Find where the given text appears and provide that cell's center as [X, Y] coordinate. 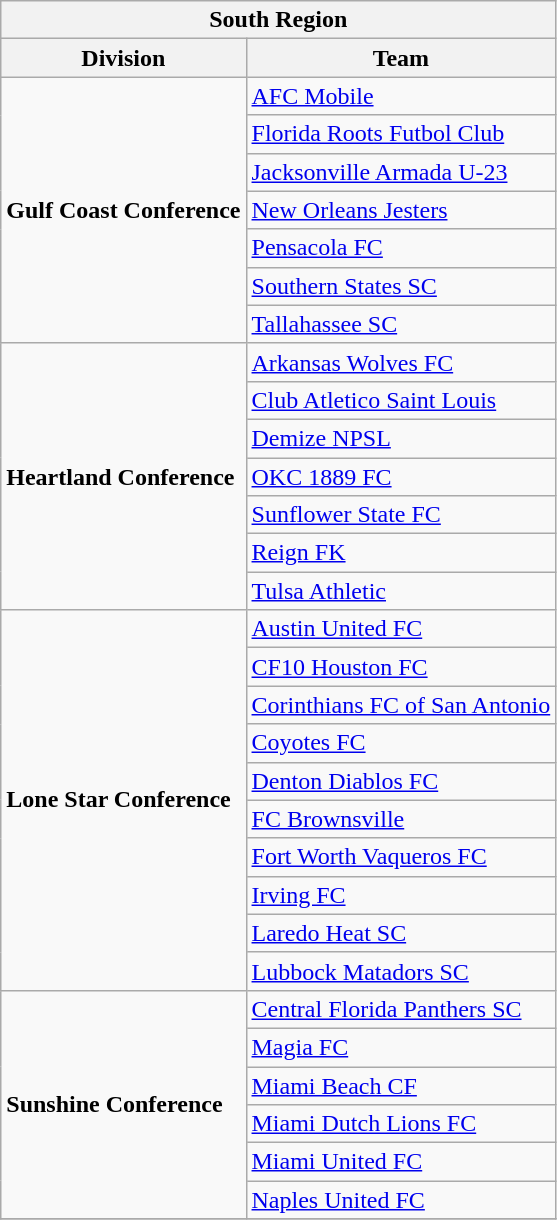
Florida Roots Futbol Club [401, 134]
Gulf Coast Conference [124, 210]
Naples United FC [401, 1200]
Demize NPSL [401, 438]
FC Brownsville [401, 819]
Heartland Conference [124, 476]
Lone Star Conference [124, 800]
Fort Worth Vaqueros FC [401, 857]
Laredo Heat SC [401, 933]
Division [124, 58]
Sunshine Conference [124, 1104]
Sunflower State FC [401, 515]
Tulsa Athletic [401, 591]
Coyotes FC [401, 743]
Denton Diablos FC [401, 781]
Team [401, 58]
Lubbock Matadors SC [401, 971]
Club Atletico Saint Louis [401, 400]
Southern States SC [401, 286]
Pensacola FC [401, 248]
Miami Dutch Lions FC [401, 1124]
Reign FK [401, 553]
Arkansas Wolves FC [401, 362]
Irving FC [401, 895]
South Region [278, 20]
Central Florida Panthers SC [401, 1009]
OKC 1889 FC [401, 477]
Jacksonville Armada U-23 [401, 172]
CF10 Houston FC [401, 667]
Austin United FC [401, 629]
Magia FC [401, 1047]
Corinthians FC of San Antonio [401, 705]
Tallahassee SC [401, 324]
New Orleans Jesters [401, 210]
AFC Mobile [401, 96]
Miami Beach CF [401, 1085]
Miami United FC [401, 1162]
